Pinpoint the cell where the given text exists, returning its (X, Y) midpoint coordinate. 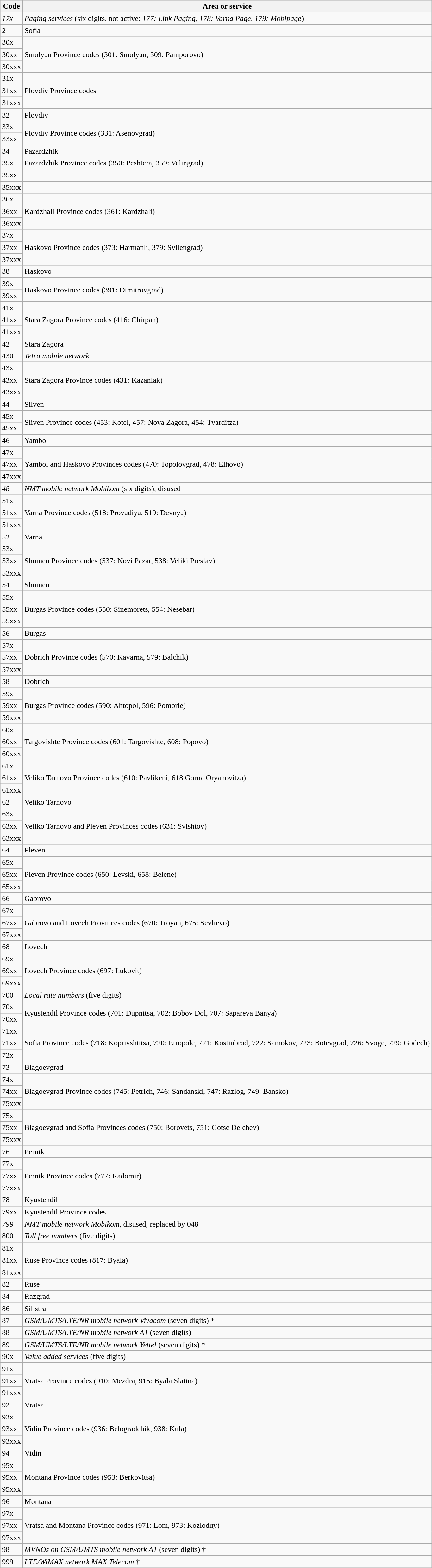
Blagoevgrad (227, 1067)
Sofia (227, 30)
37x (11, 235)
96 (11, 1501)
59xxx (11, 717)
52 (11, 537)
87 (11, 1321)
72x (11, 1055)
36xxx (11, 223)
93xxx (11, 1441)
95xxx (11, 1489)
59x (11, 693)
Kardzhali Province codes (361: Kardzhali) (227, 211)
35xxx (11, 187)
63xx (11, 826)
69xx (11, 971)
95x (11, 1465)
90x (11, 1357)
Plovdiv Province codes (331: Asenovgrad) (227, 133)
55xx (11, 609)
43xxx (11, 392)
Burgas Province codes (550: Sinemorets, 554: Nesebar) (227, 609)
Varna (227, 537)
43xx (11, 380)
GSM/UMTS/LTE/NR mobile network Vivacom (seven digits) * (227, 1321)
81xxx (11, 1272)
76 (11, 1152)
Stara Zagora (227, 344)
74x (11, 1079)
Silven (227, 404)
70xx (11, 1019)
Shumen Province codes (537: Novi Pazar, 538: Veliki Preslav) (227, 561)
799 (11, 1224)
41xxx (11, 332)
Kyustendil (227, 1200)
Razgrad (227, 1296)
61xxx (11, 790)
47xxx (11, 476)
95xx (11, 1477)
97xx (11, 1526)
Code (11, 6)
63xxx (11, 838)
66 (11, 898)
35x (11, 163)
69xxx (11, 983)
Vratsa Province codes (910: Mezdra, 915: Byala Slatina) (227, 1381)
Lovech Province codes (697: Lukovit) (227, 971)
30xx (11, 54)
60xxx (11, 754)
38 (11, 271)
67x (11, 910)
36xx (11, 211)
800 (11, 1236)
94 (11, 1453)
65x (11, 862)
48 (11, 488)
53x (11, 549)
Pleven (227, 850)
65xxx (11, 886)
Burgas Province codes (590: Ahtopol, 596: Pomorie) (227, 705)
45x (11, 416)
39xx (11, 296)
67xxx (11, 935)
32 (11, 115)
56 (11, 633)
75x (11, 1115)
17x (11, 18)
91x (11, 1369)
31x (11, 79)
41xx (11, 320)
Veliko Tarnovo (227, 802)
Lovech (227, 947)
Kyustendil Province codes (227, 1212)
45xx (11, 428)
37xx (11, 247)
Stara Zagora Province codes (431: Kazanlak) (227, 380)
Montana (227, 1501)
Sliven Province codes (453: Kotel, 457: Nova Zagora, 454: Tvarditza) (227, 422)
77xx (11, 1176)
Area or service (227, 6)
51x (11, 500)
Toll free numbers (five digits) (227, 1236)
Dobrich Province codes (570: Kavarna, 579: Balchik) (227, 657)
47x (11, 452)
Vidin Province codes (936: Belogradchik, 938: Kula) (227, 1429)
Vratsa (227, 1405)
81xx (11, 1260)
67xx (11, 923)
36x (11, 199)
73 (11, 1067)
47xx (11, 464)
Montana Province codes (953: Berkovitsa) (227, 1477)
61x (11, 766)
Yambol and Haskovo Provinces codes (470: Topolovgrad, 478: Elhovo) (227, 464)
82 (11, 1284)
97x (11, 1514)
84 (11, 1296)
Vratsa and Montana Province codes (971: Lom, 973: Kozloduy) (227, 1526)
Shumen (227, 585)
MVNOs on GSM/UMTS mobile network A1 (seven digits) † (227, 1550)
Gabrovo and Lovech Provinces codes (670: Troyan, 675: Sevlievo) (227, 922)
57xxx (11, 669)
430 (11, 356)
Kyustendil Province codes (701: Dupnitsa, 702: Bobov Dol, 707: Sapareva Banya) (227, 1013)
92 (11, 1405)
75xx (11, 1128)
65xx (11, 874)
Burgas (227, 633)
Varna Province codes (518: Provadiya, 519: Devnya) (227, 513)
Pernik (227, 1152)
69x (11, 959)
53xx (11, 561)
Haskovo Province codes (373: Harmanli, 379: Svilengrad) (227, 247)
37xxx (11, 259)
57x (11, 645)
Plovdiv Province codes (227, 91)
81x (11, 1248)
41x (11, 308)
34 (11, 151)
Yambol (227, 440)
89 (11, 1345)
70x (11, 1007)
Plovdiv (227, 115)
97xxx (11, 1538)
Veliko Tarnovo and Pleven Provinces codes (631: Svishtov) (227, 826)
35xx (11, 175)
64 (11, 850)
63x (11, 814)
62 (11, 802)
30x (11, 42)
Pazardzhik (227, 151)
2 (11, 30)
Blagoevgrad Province codes (745: Petrich, 746: Sandanski, 747: Razlog, 749: Bansko) (227, 1091)
Tetra mobile network (227, 356)
Veliko Tarnovo Province codes (610: Pavlikeni, 618 Gorna Oryahovitza) (227, 778)
53xxx (11, 573)
Ruse (227, 1284)
78 (11, 1200)
Smolyan Province codes (301: Smolyan, 309: Pamporovo) (227, 54)
999 (11, 1562)
700 (11, 995)
Pleven Province codes (650: Levski, 658: Belene) (227, 874)
59xx (11, 705)
NMT mobile network Mobikom (six digits), disused (227, 488)
57xx (11, 657)
79xx (11, 1212)
68 (11, 947)
Stara Zagora Province codes (416: Chirpan) (227, 320)
55x (11, 597)
44 (11, 404)
46 (11, 440)
Pazardzhik Province codes (350: Peshtera, 359: Velingrad) (227, 163)
NMT mobile network Mobikom, disused, replaced by 048 (227, 1224)
77xxx (11, 1188)
88 (11, 1333)
Targovishte Province codes (601: Targovishte, 608: Popovo) (227, 742)
55xxx (11, 621)
31xx (11, 91)
60xx (11, 742)
77x (11, 1164)
86 (11, 1309)
Vidin (227, 1453)
Haskovo (227, 271)
Blagoevgrad and Sofia Provinces codes (750: Borovets, 751: Gotse Delchev) (227, 1127)
74xx (11, 1091)
Dobrich (227, 681)
93xx (11, 1429)
61xx (11, 778)
30xxx (11, 67)
Ruse Province codes (817: Byala) (227, 1260)
31xxx (11, 103)
Haskovo Province codes (391: Dimitrovgrad) (227, 290)
51xx (11, 513)
51xxx (11, 525)
91xxx (11, 1393)
39x (11, 284)
98 (11, 1550)
58 (11, 681)
60x (11, 730)
Silistra (227, 1309)
33x (11, 127)
43x (11, 368)
Paging services (six digits, not active: 177: Link Paging, 178: Varna Page, 179: Mobipage) (227, 18)
Gabrovo (227, 898)
Value added services (five digits) (227, 1357)
Sofia Province codes (718: Koprivshtitsa, 720: Etropole, 721: Kostinbrod, 722: Samokov, 723: Botevgrad, 726: Svoge, 729: Godech) (227, 1043)
54 (11, 585)
LTE/WiMAX network MAX Telecom † (227, 1562)
93x (11, 1417)
33xx (11, 139)
Local rate numbers (five digits) (227, 995)
91xx (11, 1381)
Pernik Province codes (777: Radomir) (227, 1176)
42 (11, 344)
GSM/UMTS/LTE/NR mobile network Yettel (seven digits) * (227, 1345)
GSM/UMTS/LTE/NR mobile network A1 (seven digits) (227, 1333)
